Find where the given text appears and provide that cell's center as [x, y] coordinate. 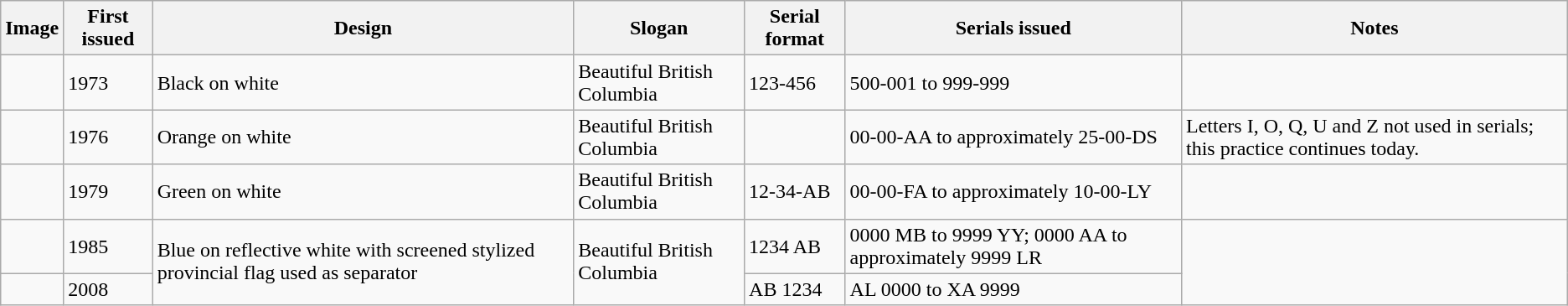
123-456 [796, 82]
Green on white [364, 191]
First issued [108, 29]
12-34-AB [796, 191]
Blue on reflective white with screened stylized provincial flag used as separator [364, 262]
00-00-FA to approximately 10-00-LY [1014, 191]
1985 [108, 246]
1973 [108, 82]
0000 MB to 9999 YY; 0000 AA to approximately 9999 LR [1014, 246]
1976 [108, 137]
Image [32, 29]
500-001 to 999-999 [1014, 82]
AL 0000 to XA 9999 [1014, 289]
1979 [108, 191]
Serials issued [1014, 29]
Serial format [796, 29]
Letters I, O, Q, U and Z not used in serials; this practice continues today. [1374, 137]
1234 AB [796, 246]
Orange on white [364, 137]
Notes [1374, 29]
2008 [108, 289]
AB 1234 [796, 289]
00-00-AA to approximately 25-00-DS [1014, 137]
Slogan [659, 29]
Design [364, 29]
Black on white [364, 82]
